Capture the cell that displays the provided text and extract its [x, y] central coordinate. 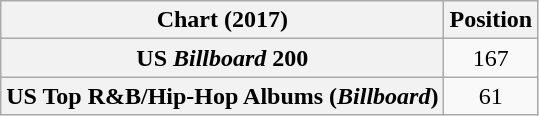
Chart (2017) [222, 20]
US Billboard 200 [222, 58]
61 [491, 96]
Position [491, 20]
US Top R&B/Hip-Hop Albums (Billboard) [222, 96]
167 [491, 58]
